Extract the (X, Y) coordinate from the center of the cell holding the provided text.  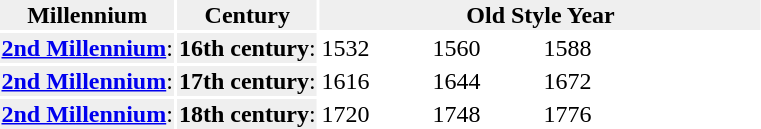
17th century: (247, 81)
18th century: (247, 114)
1560 (485, 48)
1532 (374, 48)
1616 (374, 81)
1672 (596, 81)
1720 (374, 114)
1748 (485, 114)
Century (247, 15)
1644 (485, 81)
1776 (596, 114)
1588 (596, 48)
Old Style Year (540, 15)
16th century: (247, 48)
Millennium (87, 15)
